Detect which cell encompasses the target text, then output its [x, y] center coordinate. 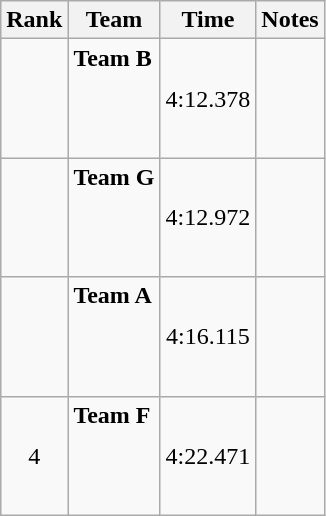
Notes [290, 20]
Team B [114, 98]
Team [114, 20]
4:16.115 [208, 336]
4 [34, 456]
4:12.972 [208, 218]
4:22.471 [208, 456]
Rank [34, 20]
Team F [114, 456]
Team G [114, 218]
4:12.378 [208, 98]
Time [208, 20]
Team A [114, 336]
